Output the [x, y] coordinate of the center of the cell containing the given text.  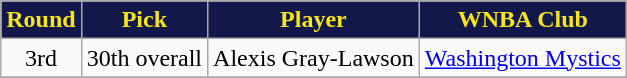
3rd [41, 58]
Washington Mystics [522, 58]
Alexis Gray-Lawson [314, 58]
Pick [144, 20]
Player [314, 20]
WNBA Club [522, 20]
30th overall [144, 58]
Round [41, 20]
